Provide the (X, Y) coordinate of the cell's center where the given text is located.  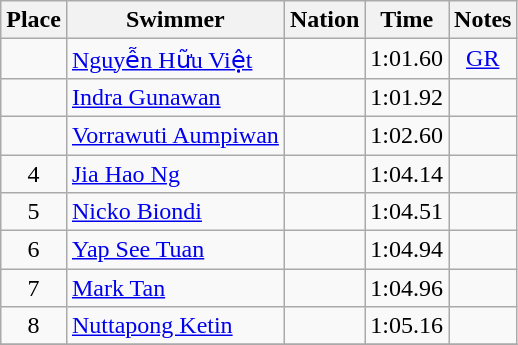
Nicko Biondi (175, 212)
1:04.51 (407, 212)
Indra Gunawan (175, 97)
1:04.14 (407, 173)
5 (34, 212)
7 (34, 288)
1:04.94 (407, 250)
1:05.16 (407, 326)
Mark Tan (175, 288)
1:02.60 (407, 135)
4 (34, 173)
1:01.92 (407, 97)
6 (34, 250)
GR (483, 59)
Place (34, 20)
Nguyễn Hữu Việt (175, 59)
Swimmer (175, 20)
Nation (324, 20)
Nuttapong Ketin (175, 326)
1:01.60 (407, 59)
Notes (483, 20)
Yap See Tuan (175, 250)
1:04.96 (407, 288)
Jia Hao Ng (175, 173)
Vorrawuti Aumpiwan (175, 135)
Time (407, 20)
8 (34, 326)
